Capture the cell that displays the provided text and extract its (x, y) central coordinate. 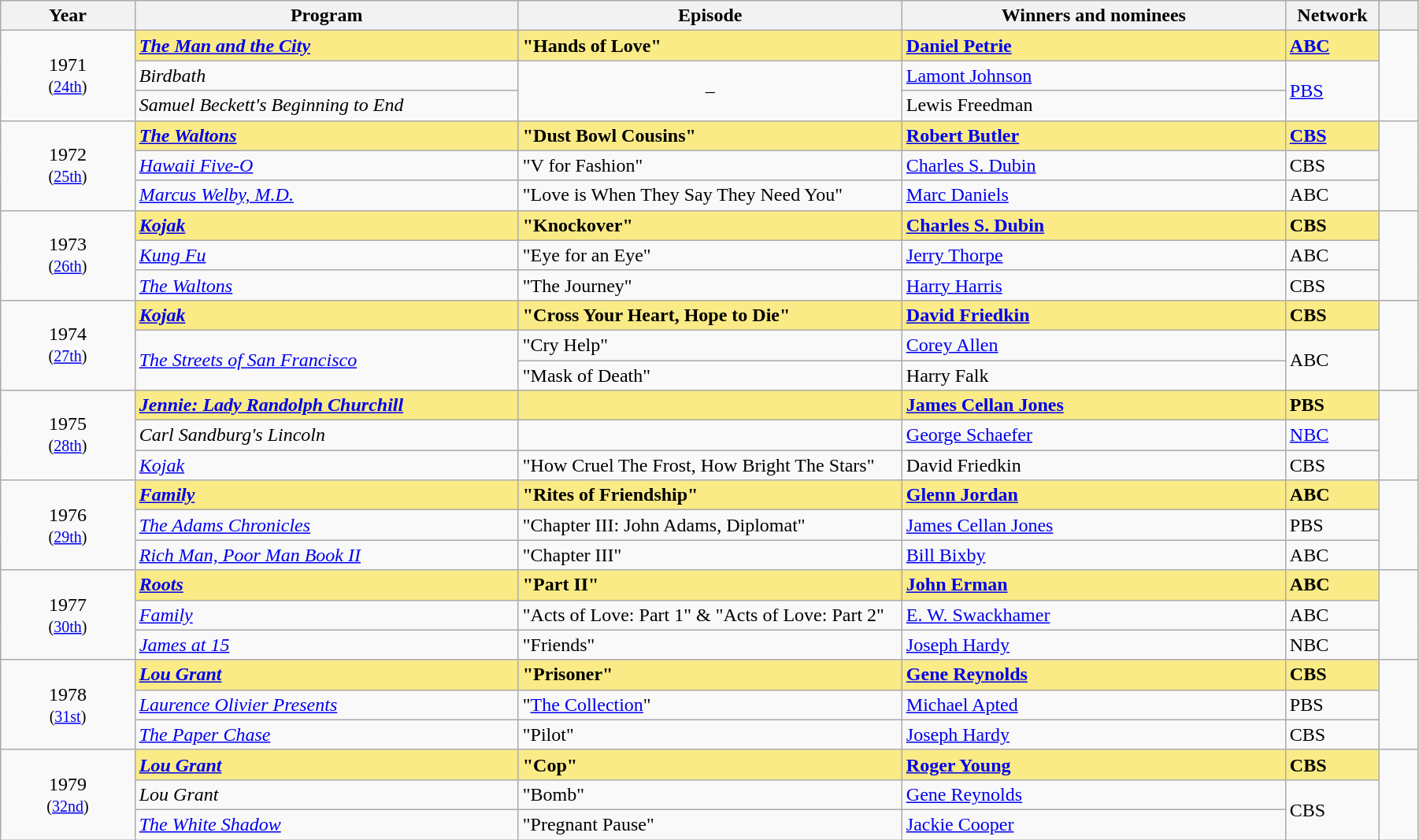
"Rites of Friendship" (710, 495)
Lamont Johnson (1093, 76)
"Cry Help" (710, 345)
"Hands of Love" (710, 46)
Harry Harris (1093, 285)
1973(26th) (68, 255)
1975(28th) (68, 435)
"Eye for an Eye" (710, 255)
"Pilot" (710, 735)
"Dust Bowl Cousins" (710, 135)
Roots (326, 585)
Glenn Jordan (1093, 495)
"The Collection" (710, 705)
Birdbath (326, 76)
Samuel Beckett's Beginning to End (326, 105)
"How Cruel The Frost, How Bright The Stars" (710, 465)
"Friends" (710, 645)
The White Shadow (326, 824)
Daniel Petrie (1093, 46)
Bill Bixby (1093, 555)
Michael Apted (1093, 705)
"Cop" (710, 764)
Hawaii Five-O (326, 165)
1971(24th) (68, 76)
Robert Butler (1093, 135)
"Chapter III" (710, 555)
1976(29th) (68, 525)
The Paper Chase (326, 735)
Roger Young (1093, 764)
The Man and the City (326, 46)
Harry Falk (1093, 376)
Network (1332, 16)
"The Journey" (710, 285)
Year (68, 16)
Jerry Thorpe (1093, 255)
"Cross Your Heart, Hope to Die" (710, 315)
"Prisoner" (710, 675)
Marcus Welby, M.D. (326, 195)
"Chapter III: John Adams, Diplomat" (710, 525)
"Pregnant Pause" (710, 824)
Episode (710, 16)
Corey Allen (1093, 345)
"Mask of Death" (710, 376)
1978(31st) (68, 705)
E. W. Swackhamer (1093, 615)
"Bomb" (710, 794)
1972(25th) (68, 165)
"V for Fashion" (710, 165)
"Acts of Love: Part 1" & "Acts of Love: Part 2" (710, 615)
Rich Man, Poor Man Book II (326, 555)
Laurence Olivier Presents (326, 705)
Lewis Freedman (1093, 105)
"Love is When They Say They Need You" (710, 195)
Program (326, 16)
Carl Sandburg's Lincoln (326, 435)
Winners and nominees (1093, 16)
1974(27th) (68, 345)
John Erman (1093, 585)
The Adams Chronicles (326, 525)
George Schaefer (1093, 435)
1979(32nd) (68, 794)
"Knockover" (710, 225)
"Part II" (710, 585)
James at 15 (326, 645)
– (710, 91)
1977(30th) (68, 615)
Marc Daniels (1093, 195)
The Streets of San Francisco (326, 360)
Jackie Cooper (1093, 824)
Kung Fu (326, 255)
Jennie: Lady Randolph Churchill (326, 405)
